Find where the given text appears and provide that cell's center as [X, Y] coordinate. 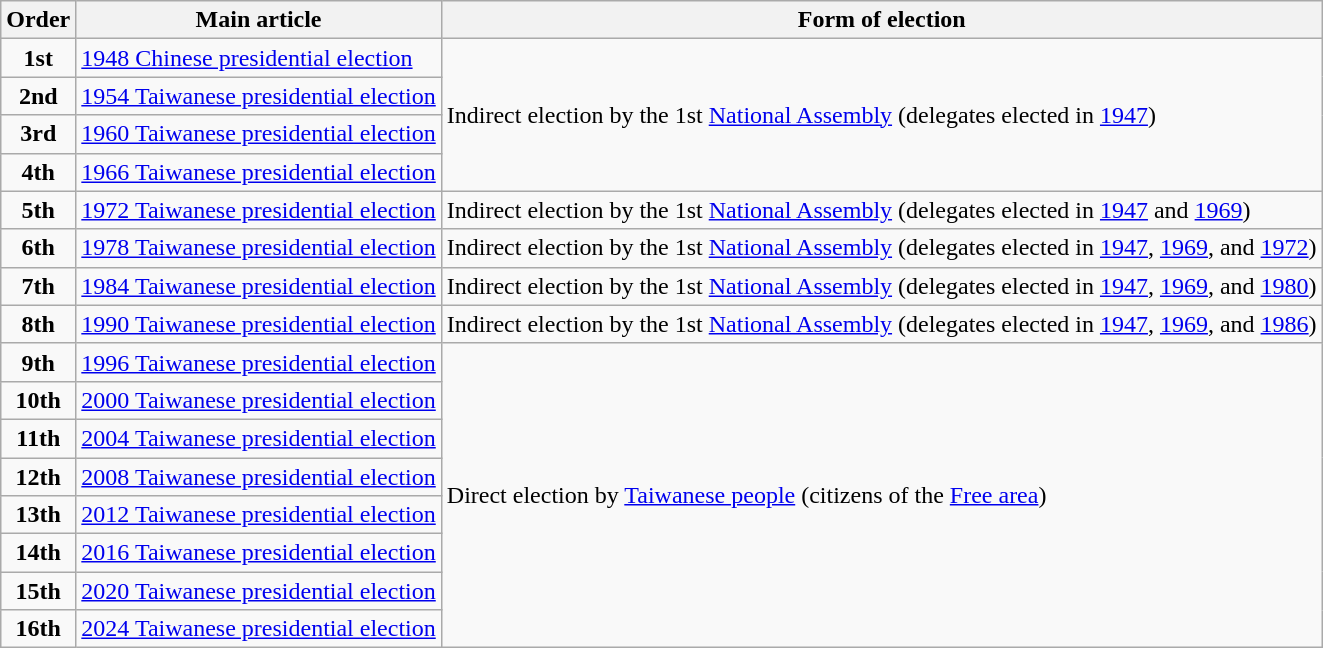
2008 Taiwanese presidential election [258, 477]
1990 Taiwanese presidential election [258, 324]
2016 Taiwanese presidential election [258, 553]
2nd [38, 96]
1978 Taiwanese presidential election [258, 248]
2004 Taiwanese presidential election [258, 438]
1960 Taiwanese presidential election [258, 134]
8th [38, 324]
2020 Taiwanese presidential election [258, 591]
13th [38, 515]
1996 Taiwanese presidential election [258, 362]
1972 Taiwanese presidential election [258, 210]
1954 Taiwanese presidential election [258, 96]
Main article [258, 20]
Indirect election by the 1st National Assembly (delegates elected in 1947) [882, 115]
6th [38, 248]
Indirect election by the 1st National Assembly (delegates elected in 1947 and 1969) [882, 210]
Order [38, 20]
9th [38, 362]
15th [38, 591]
1948 Chinese presidential election [258, 58]
Form of election [882, 20]
16th [38, 629]
Indirect election by the 1st National Assembly (delegates elected in 1947, 1969, and 1980) [882, 286]
Indirect election by the 1st National Assembly (delegates elected in 1947, 1969, and 1986) [882, 324]
1984 Taiwanese presidential election [258, 286]
2024 Taiwanese presidential election [258, 629]
3rd [38, 134]
12th [38, 477]
Direct election by Taiwanese people (citizens of the Free area) [882, 495]
7th [38, 286]
10th [38, 400]
14th [38, 553]
11th [38, 438]
Indirect election by the 1st National Assembly (delegates elected in 1947, 1969, and 1972) [882, 248]
2000 Taiwanese presidential election [258, 400]
4th [38, 172]
5th [38, 210]
1966 Taiwanese presidential election [258, 172]
1st [38, 58]
2012 Taiwanese presidential election [258, 515]
